For the text-containing cell, return its midpoint in (x, y) coordinate format. 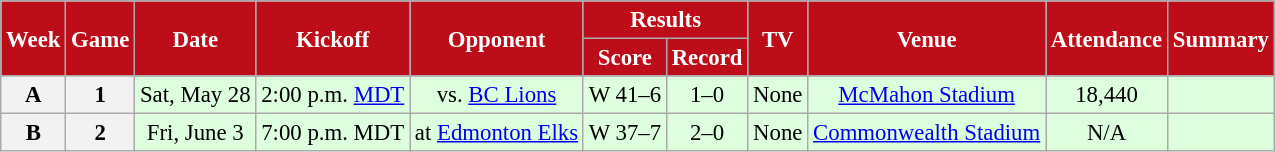
McMahon Stadium (927, 95)
A (34, 95)
vs. BC Lions (497, 95)
2:00 p.m. MDT (333, 95)
Kickoff (333, 38)
Opponent (497, 38)
Sat, May 28 (196, 95)
7:00 p.m. MDT (333, 133)
Date (196, 38)
W 41–6 (624, 95)
Game (100, 38)
Week (34, 38)
Attendance (1107, 38)
2–0 (706, 133)
1 (100, 95)
2 (100, 133)
N/A (1107, 133)
Commonwealth Stadium (927, 133)
B (34, 133)
Venue (927, 38)
Fri, June 3 (196, 133)
W 37–7 (624, 133)
Record (706, 58)
at Edmonton Elks (497, 133)
TV (778, 38)
1–0 (706, 95)
Score (624, 58)
18,440 (1107, 95)
Results (665, 20)
Summary (1220, 38)
